Search for the cell housing the specified text and yield its [X, Y] center coordinate. 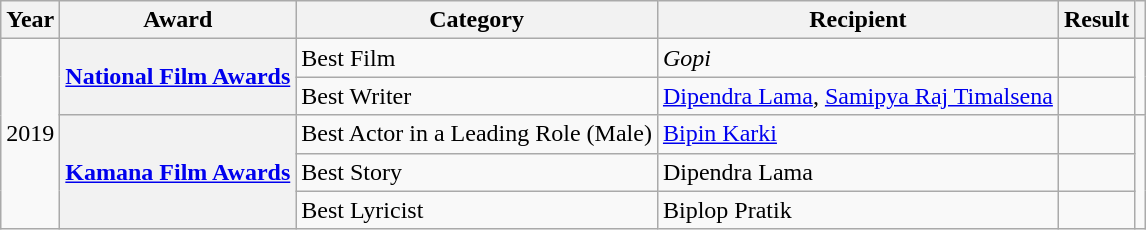
Result [1096, 20]
Best Story [477, 172]
Year [30, 20]
Best Lyricist [477, 210]
Gopi [858, 58]
Best Film [477, 58]
Dipendra Lama [858, 172]
Recipient [858, 20]
Biplop Pratik [858, 210]
Dipendra Lama, Samipya Raj Timalsena [858, 96]
Kamana Film Awards [178, 172]
Category [477, 20]
Bipin Karki [858, 134]
2019 [30, 134]
Award [178, 20]
National Film Awards [178, 77]
Best Actor in a Leading Role (Male) [477, 134]
Best Writer [477, 96]
